Return (x, y) of the center of cell containing provided text 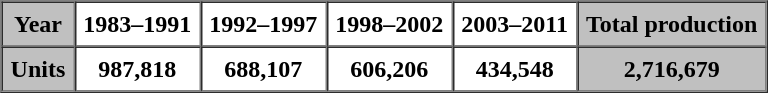
Units (38, 68)
2,716,679 (672, 68)
606,206 (389, 68)
1992–1997 (263, 24)
1998–2002 (389, 24)
987,818 (137, 68)
2003–2011 (514, 24)
434,548 (514, 68)
Total production (672, 24)
688,107 (263, 68)
Year (38, 24)
1983–1991 (137, 24)
